From the cell containing the given text, extract its center point as (x, y) coordinate. 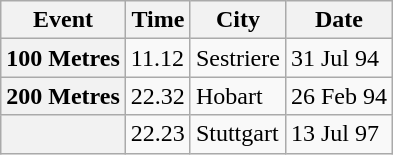
Stuttgart (238, 134)
Sestriere (238, 58)
13 Jul 97 (338, 134)
100 Metres (64, 58)
22.23 (158, 134)
31 Jul 94 (338, 58)
Date (338, 20)
22.32 (158, 96)
Hobart (238, 96)
Event (64, 20)
City (238, 20)
200 Metres (64, 96)
Time (158, 20)
11.12 (158, 58)
26 Feb 94 (338, 96)
